Extract the (X, Y) coordinate from the center of the cell holding the provided text.  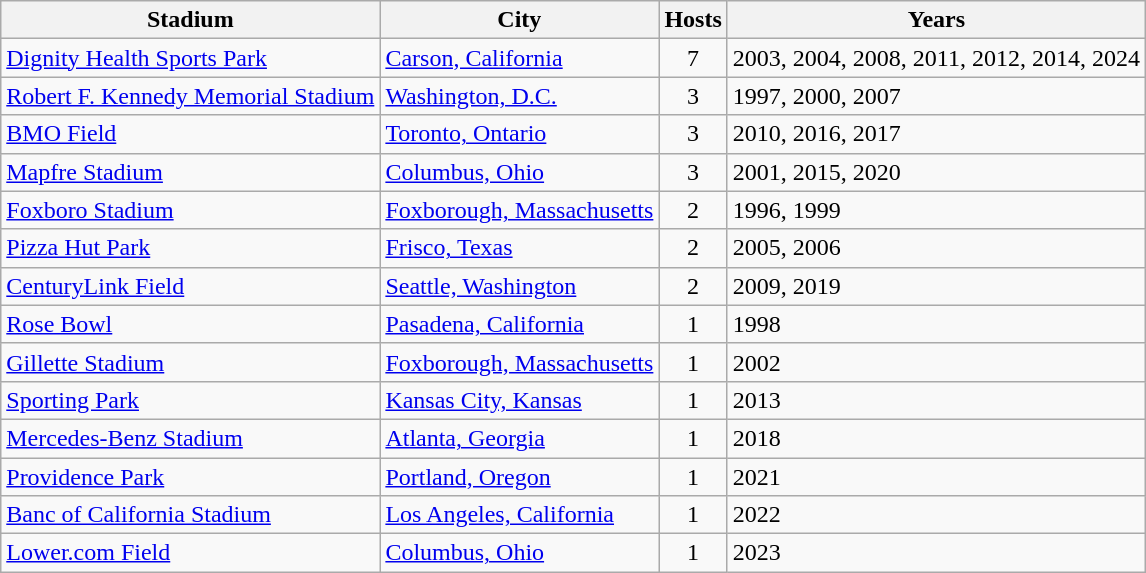
2022 (936, 515)
1996, 1999 (936, 210)
Providence Park (190, 477)
2003, 2004, 2008, 2011, 2012, 2014, 2024 (936, 58)
1998 (936, 324)
Years (936, 20)
CenturyLink Field (190, 286)
Lower.com Field (190, 553)
Atlanta, Georgia (520, 438)
Toronto, Ontario (520, 134)
Gillette Stadium (190, 362)
Carson, California (520, 58)
Los Angeles, California (520, 515)
Washington, D.C. (520, 96)
Frisco, Texas (520, 248)
2009, 2019 (936, 286)
Rose Bowl (190, 324)
Robert F. Kennedy Memorial Stadium (190, 96)
Hosts (693, 20)
Mercedes-Benz Stadium (190, 438)
1997, 2000, 2007 (936, 96)
7 (693, 58)
2013 (936, 400)
Kansas City, Kansas (520, 400)
Stadium (190, 20)
Sporting Park (190, 400)
Mapfre Stadium (190, 172)
Banc of California Stadium (190, 515)
2010, 2016, 2017 (936, 134)
2001, 2015, 2020 (936, 172)
Portland, Oregon (520, 477)
City (520, 20)
2002 (936, 362)
Seattle, Washington (520, 286)
Foxboro Stadium (190, 210)
Pizza Hut Park (190, 248)
Dignity Health Sports Park (190, 58)
BMO Field (190, 134)
2005, 2006 (936, 248)
Pasadena, California (520, 324)
2018 (936, 438)
2021 (936, 477)
2023 (936, 553)
